For the text-containing cell, return its midpoint in (X, Y) coordinate format. 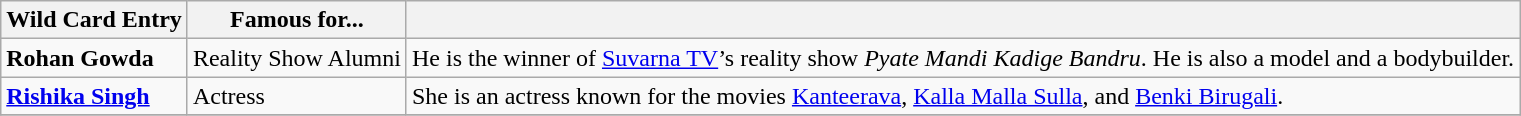
Famous for... (296, 20)
Rishika Singh (94, 96)
She is an actress known for the movies Kanteerava, Kalla Malla Sulla, and Benki Birugali. (962, 96)
He is the winner of Suvarna TV’s reality show Pyate Mandi Kadige Bandru. He is also a model and a bodybuilder. (962, 58)
Rohan Gowda (94, 58)
Actress (296, 96)
Wild Card Entry (94, 20)
Reality Show Alumni (296, 58)
